Return the (x, y) coordinate for the center point of the cell that contains the specified text.  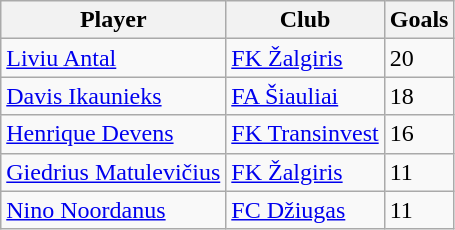
Liviu Antal (114, 58)
Giedrius Matulevičius (114, 172)
FA Šiauliai (305, 96)
Davis Ikaunieks (114, 96)
Goals (419, 20)
FC Džiugas (305, 210)
Henrique Devens (114, 134)
Nino Noordanus (114, 210)
16 (419, 134)
FK Transinvest (305, 134)
20 (419, 58)
Club (305, 20)
18 (419, 96)
Player (114, 20)
